Identify which cell holds the provided text, then report its (x, y) central coordinate. 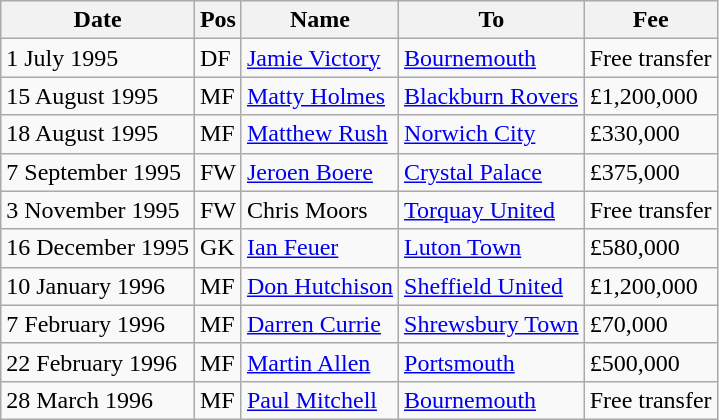
18 August 1995 (98, 134)
Darren Currie (320, 324)
Luton Town (492, 248)
Crystal Palace (492, 172)
GK (218, 248)
Portsmouth (492, 362)
Jamie Victory (320, 58)
£500,000 (650, 362)
3 November 1995 (98, 210)
Don Hutchison (320, 286)
To (492, 20)
28 March 1996 (98, 400)
Paul Mitchell (320, 400)
1 July 1995 (98, 58)
7 September 1995 (98, 172)
£375,000 (650, 172)
Norwich City (492, 134)
15 August 1995 (98, 96)
DF (218, 58)
Matty Holmes (320, 96)
Date (98, 20)
Shrewsbury Town (492, 324)
7 February 1996 (98, 324)
Sheffield United (492, 286)
Fee (650, 20)
Jeroen Boere (320, 172)
Chris Moors (320, 210)
Pos (218, 20)
Blackburn Rovers (492, 96)
£580,000 (650, 248)
Martin Allen (320, 362)
Name (320, 20)
£70,000 (650, 324)
Matthew Rush (320, 134)
Ian Feuer (320, 248)
16 December 1995 (98, 248)
£330,000 (650, 134)
Torquay United (492, 210)
22 February 1996 (98, 362)
10 January 1996 (98, 286)
